Detect which cell encompasses the target text, then output its (x, y) center coordinate. 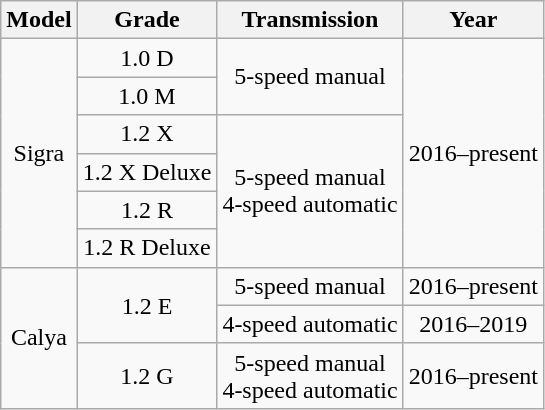
Model (39, 20)
1.0 M (147, 96)
Grade (147, 20)
Calya (39, 338)
1.0 D (147, 58)
4-speed automatic (310, 324)
2016–2019 (473, 324)
1.2 X (147, 134)
1.2 G (147, 376)
1.2 R Deluxe (147, 248)
1.2 X Deluxe (147, 172)
1.2 E (147, 305)
Transmission (310, 20)
1.2 R (147, 210)
Sigra (39, 153)
Year (473, 20)
